From the cell containing the given text, extract its center point as [x, y] coordinate. 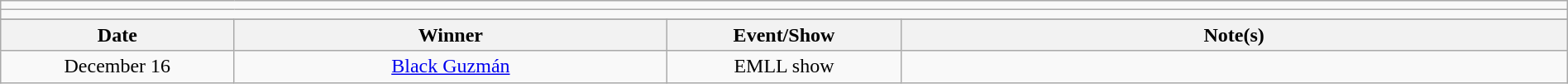
Black Guzmán [451, 67]
EMLL show [784, 67]
Event/Show [784, 35]
Winner [451, 35]
Note(s) [1234, 35]
December 16 [117, 67]
Date [117, 35]
